Search for the cell housing the specified text and yield its [X, Y] center coordinate. 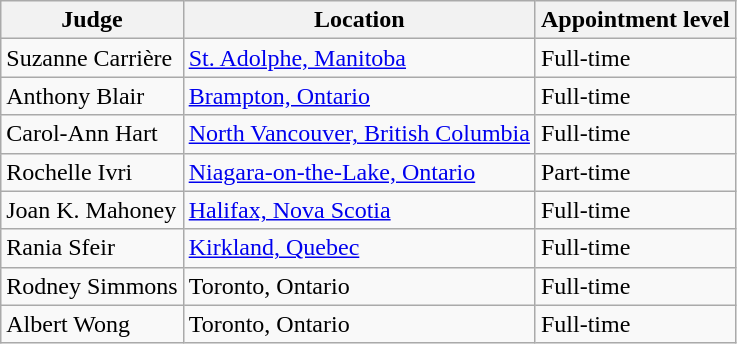
St. Adolphe, Manitoba [359, 58]
Joan K. Mahoney [92, 210]
Halifax, Nova Scotia [359, 210]
Appointment level [635, 20]
Suzanne Carrière [92, 58]
Rochelle Ivri [92, 172]
Anthony Blair [92, 96]
Part-time [635, 172]
North Vancouver, British Columbia [359, 134]
Location [359, 20]
Rodney Simmons [92, 286]
Albert Wong [92, 324]
Judge [92, 20]
Brampton, Ontario [359, 96]
Niagara-on-the-Lake, Ontario [359, 172]
Kirkland, Quebec [359, 248]
Carol-Ann Hart [92, 134]
Rania Sfeir [92, 248]
